From the cell containing the given text, extract its center point as [x, y] coordinate. 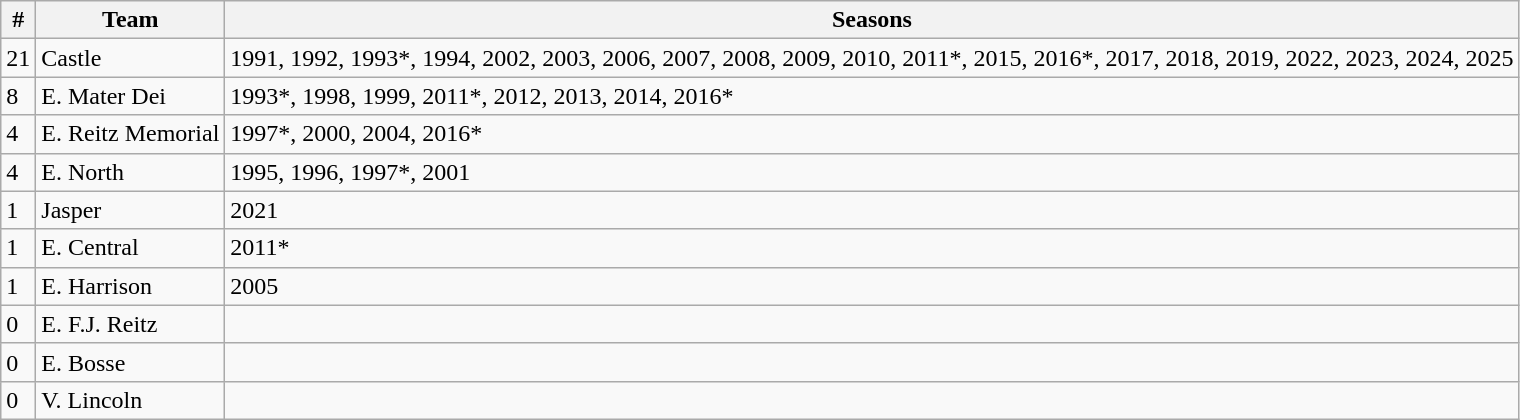
E. Mater Dei [130, 96]
1995, 1996, 1997*, 2001 [872, 172]
2021 [872, 210]
E. Central [130, 248]
Castle [130, 58]
1993*, 1998, 1999, 2011*, 2012, 2013, 2014, 2016* [872, 96]
E. Reitz Memorial [130, 134]
E. F.J. Reitz [130, 324]
V. Lincoln [130, 400]
E. Harrison [130, 286]
Jasper [130, 210]
21 [18, 58]
8 [18, 96]
Team [130, 20]
1991, 1992, 1993*, 1994, 2002, 2003, 2006, 2007, 2008, 2009, 2010, 2011*, 2015, 2016*, 2017, 2018, 2019, 2022, 2023, 2024, 2025 [872, 58]
E. North [130, 172]
1997*, 2000, 2004, 2016* [872, 134]
Seasons [872, 20]
2011* [872, 248]
# [18, 20]
E. Bosse [130, 362]
2005 [872, 286]
